Extract the [x, y] coordinate from the center of the cell holding the provided text.  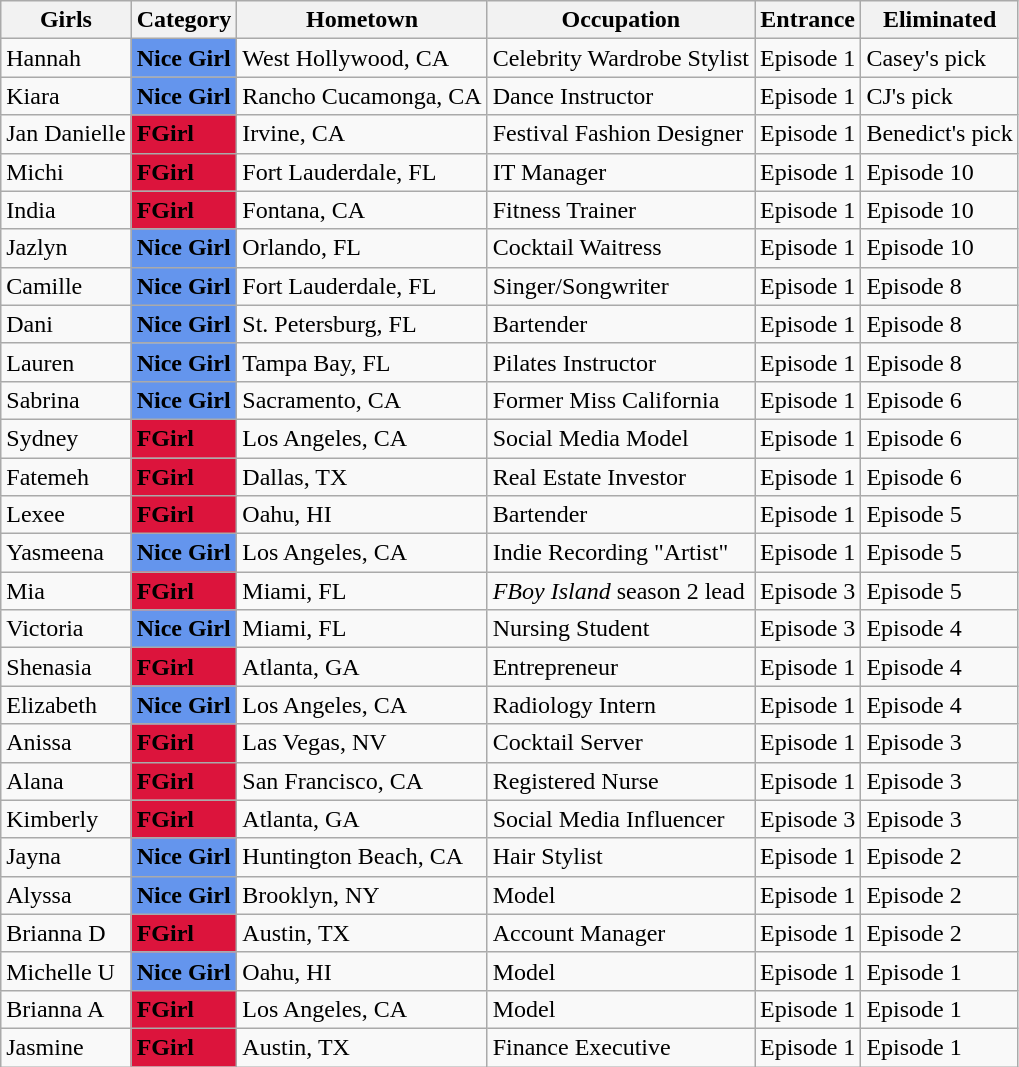
West Hollywood, CA [362, 58]
Las Vegas, NV [362, 743]
Mia [66, 591]
Lexee [66, 515]
Kimberly [66, 819]
Celebrity Wardrobe Stylist [620, 58]
Elizabeth [66, 705]
Irvine, CA [362, 134]
Orlando, FL [362, 248]
Social Media Influencer [620, 819]
Camille [66, 286]
Real Estate Investor [620, 477]
Former Miss California [620, 400]
Casey's pick [940, 58]
Yasmeena [66, 553]
Cocktail Server [620, 743]
Dance Instructor [620, 96]
Victoria [66, 629]
Registered Nurse [620, 781]
Festival Fashion Designer [620, 134]
Entrance [807, 20]
Radiology Intern [620, 705]
Kiara [66, 96]
Brooklyn, NY [362, 895]
Michi [66, 172]
Fitness Trainer [620, 210]
Huntington Beach, CA [362, 857]
Lauren [66, 362]
FBoy Island season 2 lead [620, 591]
Dani [66, 324]
Nursing Student [620, 629]
San Francisco, CA [362, 781]
Alyssa [66, 895]
Sabrina [66, 400]
IT Manager [620, 172]
Brianna D [66, 933]
Finance Executive [620, 1047]
Indie Recording "Artist" [620, 553]
CJ's pick [940, 96]
Tampa Bay, FL [362, 362]
Jasmine [66, 1047]
Hair Stylist [620, 857]
Sacramento, CA [362, 400]
Rancho Cucamonga, CA [362, 96]
Shenasia [66, 667]
Dallas, TX [362, 477]
Account Manager [620, 933]
Hannah [66, 58]
Entrepreneur [620, 667]
Michelle U [66, 971]
Singer/Songwriter [620, 286]
Alana [66, 781]
Fatemeh [66, 477]
St. Petersburg, FL [362, 324]
Jazlyn [66, 248]
Fontana, CA [362, 210]
Girls [66, 20]
Anissa [66, 743]
Social Media Model [620, 438]
Benedict's pick [940, 134]
Sydney [66, 438]
Cocktail Waitress [620, 248]
Brianna A [66, 1009]
Jan Danielle [66, 134]
India [66, 210]
Eliminated [940, 20]
Category [184, 20]
Jayna [66, 857]
Pilates Instructor [620, 362]
Hometown [362, 20]
Occupation [620, 20]
